Pinpoint the cell where the given text exists, returning its [X, Y] midpoint coordinate. 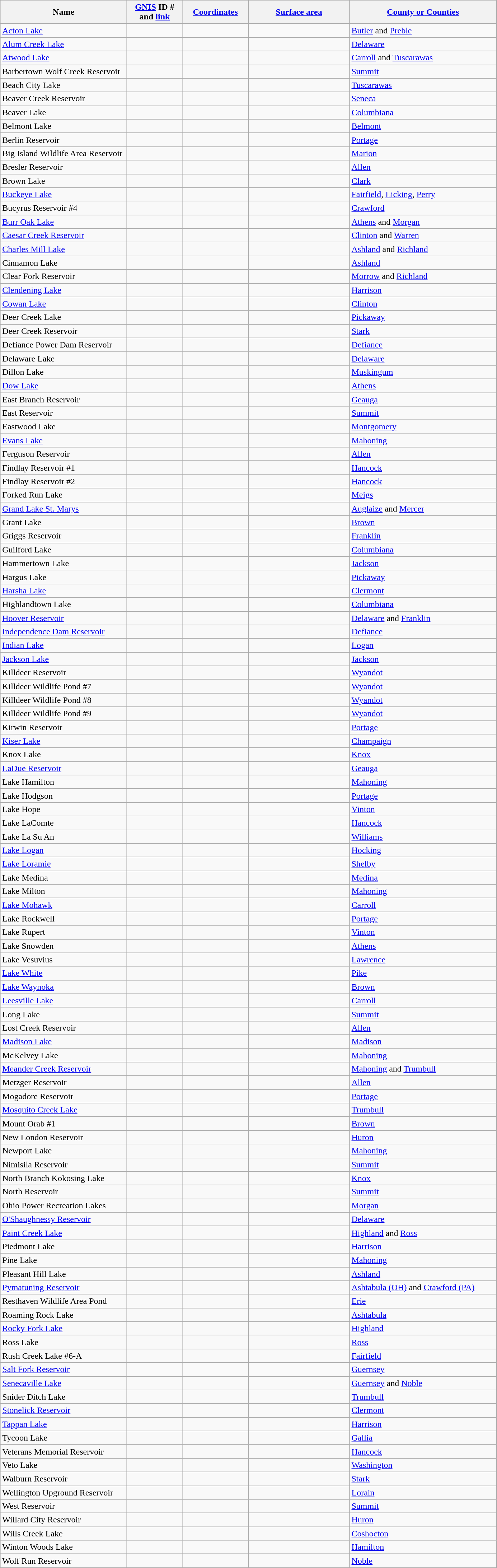
Resthaven Wildlife Area Pond [64, 1301]
Rocky Fork Lake [64, 1329]
County or Counties [423, 12]
East Branch Reservoir [64, 400]
Cinnamon Lake [64, 263]
Roaming Rock Lake [64, 1315]
Dow Lake [64, 386]
Lost Creek Reservoir [64, 1028]
Surface area [299, 12]
Big Island Wildlife Area Reservoir [64, 153]
Charles Mill Lake [64, 249]
Lake Medina [64, 878]
Pine Lake [64, 1260]
Walburn Reservoir [64, 1479]
Montgomery [423, 427]
Lake Snowden [64, 946]
Lorain [423, 1492]
Hocking [423, 850]
Hamilton [423, 1547]
Lake Waynoka [64, 987]
Leesville Lake [64, 1000]
New London Reservoir [64, 1137]
Lake Hamilton [64, 782]
Lake LaComte [64, 823]
Delaware Lake [64, 358]
Killdeer Wildlife Pond #7 [64, 686]
Beaver Creek Reservoir [64, 99]
Marion [423, 153]
LaDue Reservoir [64, 768]
Highland and Ross [423, 1233]
O'Shaughnessy Reservoir [64, 1219]
Lake Hope [64, 809]
West Reservoir [64, 1506]
North Branch Kokosing Lake [64, 1178]
Lake La Su An [64, 837]
Noble [423, 1561]
Madison [423, 1041]
Winton Woods Lake [64, 1547]
Harsha Lake [64, 591]
Carroll and Tuscarawas [423, 58]
Dillon Lake [64, 372]
Meigs [423, 495]
Coordinates [215, 12]
Athens and Morgan [423, 222]
Wills Creek Lake [64, 1534]
Salt Fork Reservoir [64, 1369]
Pymatuning Reservoir [64, 1288]
Alum Creek Lake [64, 44]
Killdeer Wildlife Pond #8 [64, 700]
McKelvey Lake [64, 1055]
Rush Creek Lake #6-A [64, 1356]
Acton Lake [64, 31]
Ashland and Richland [423, 249]
Killdeer Wildlife Pond #9 [64, 714]
Fairfield, Licking, Perry [423, 195]
Stonelick Reservoir [64, 1410]
Tuscarawas [423, 85]
Gallia [423, 1438]
Newport Lake [64, 1151]
Deer Creek Lake [64, 317]
Metzger Reservoir [64, 1083]
Buckeye Lake [64, 195]
Grand Lake St. Marys [64, 509]
Washington [423, 1465]
Beach City Lake [64, 85]
Indian Lake [64, 645]
Nimisila Reservoir [64, 1165]
Hargus Lake [64, 577]
Piedmont Lake [64, 1246]
Beaver Lake [64, 112]
Clinton and Warren [423, 235]
Hammertown Lake [64, 563]
Pleasant Hill Lake [64, 1274]
Bucyrus Reservoir #4 [64, 208]
Morgan [423, 1205]
Madison Lake [64, 1041]
Highland [423, 1329]
Willard City Reservoir [64, 1520]
Franklin [423, 536]
Snider Ditch Lake [64, 1397]
Fairfield [423, 1356]
Cowan Lake [64, 304]
Lake Rockwell [64, 919]
Morrow and Richland [423, 276]
Kiser Lake [64, 741]
Muskingum [423, 372]
Senecaville Lake [64, 1383]
Hoover Reservoir [64, 618]
Berlin Reservoir [64, 140]
Lake Loramie [64, 864]
Champaign [423, 741]
Atwood Lake [64, 58]
Mahoning and Trumbull [423, 1069]
Griggs Reservoir [64, 536]
Butler and Preble [423, 31]
Mount Orab #1 [64, 1124]
Shelby [423, 864]
East Reservoir [64, 413]
Delaware and Franklin [423, 618]
Lake White [64, 973]
Kirwin Reservoir [64, 727]
Ohio Power Recreation Lakes [64, 1205]
Eastwood Lake [64, 427]
Brown Lake [64, 181]
Seneca [423, 99]
Mogadore Reservoir [64, 1096]
Findlay Reservoir #2 [64, 481]
Lake Logan [64, 850]
Clark [423, 181]
Williams [423, 837]
Grant Lake [64, 522]
Ross Lake [64, 1342]
Tappan Lake [64, 1424]
Clendening Lake [64, 290]
Independence Dam Reservoir [64, 632]
Caesar Creek Reservoir [64, 235]
Barbertown Wolf Creek Reservoir [64, 71]
Lake Hodgson [64, 795]
Erie [423, 1301]
Pike [423, 973]
Guilford Lake [64, 550]
Auglaize and Mercer [423, 509]
Lawrence [423, 960]
Jackson Lake [64, 659]
Belmont [423, 126]
Killdeer Reservoir [64, 673]
Coshocton [423, 1534]
Findlay Reservoir #1 [64, 468]
Long Lake [64, 1014]
Deer Creek Reservoir [64, 331]
Ashtabula (OH) and Crawford (PA) [423, 1288]
Lake Mohawk [64, 905]
Guernsey [423, 1369]
Ashtabula [423, 1315]
Burr Oak Lake [64, 222]
Lake Vesuvius [64, 960]
Forked Run Lake [64, 495]
Paint Creek Lake [64, 1233]
Wellington Upground Reservoir [64, 1492]
Medina [423, 878]
Ferguson Reservoir [64, 454]
Mosquito Creek Lake [64, 1110]
Bresler Reservoir [64, 167]
Belmont Lake [64, 126]
Lake Milton [64, 891]
Logan [423, 645]
North Reservoir [64, 1192]
Defiance Power Dam Reservoir [64, 345]
Wolf Run Reservoir [64, 1561]
Evans Lake [64, 440]
Guernsey and Noble [423, 1383]
Clear Fork Reservoir [64, 276]
Crawford [423, 208]
Knox Lake [64, 755]
Name [64, 12]
GNIS ID #and link [154, 12]
Highlandtown Lake [64, 604]
Tycoon Lake [64, 1438]
Clinton [423, 304]
Meander Creek Reservoir [64, 1069]
Lake Rupert [64, 932]
Veto Lake [64, 1465]
Ross [423, 1342]
Veterans Memorial Reservoir [64, 1451]
